Return the (X, Y) coordinate for the center point of the cell that contains the specified text.  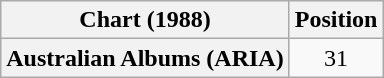
Chart (1988) (145, 20)
Australian Albums (ARIA) (145, 58)
31 (336, 58)
Position (336, 20)
